Find where the given text appears and provide that cell's center as [x, y] coordinate. 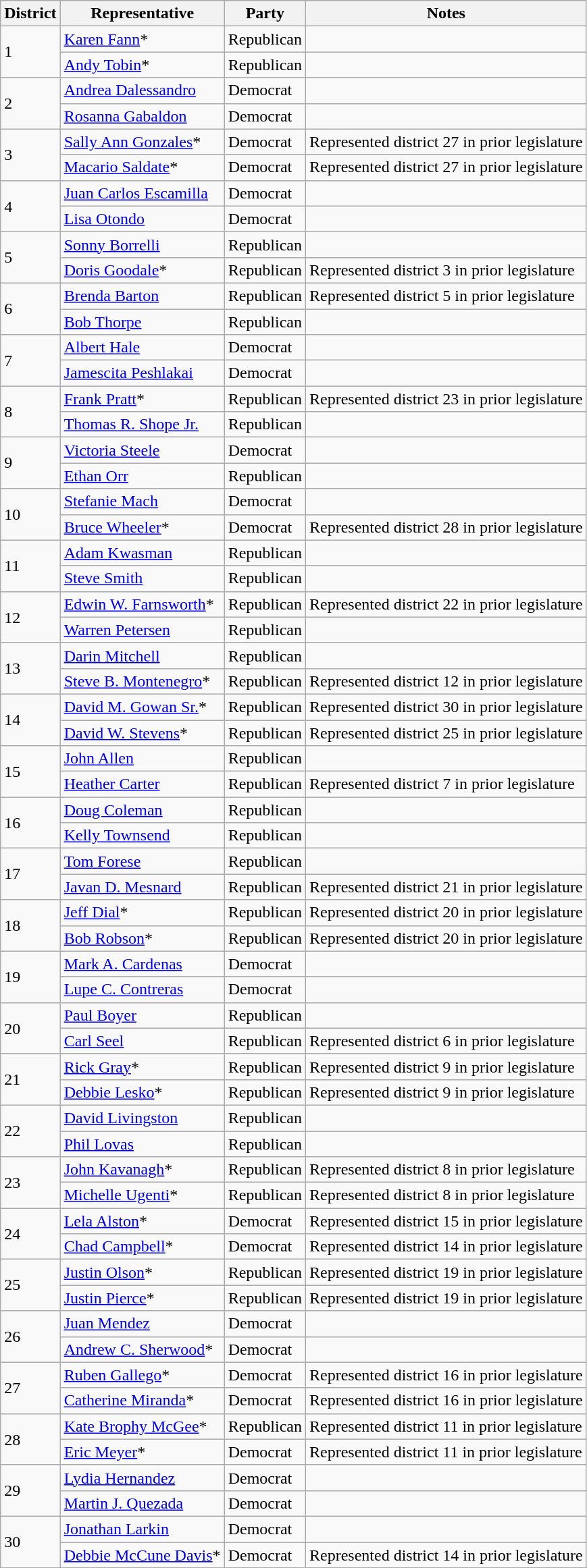
4 [30, 206]
Andrea Dalessandro [142, 90]
1 [30, 52]
Brenda Barton [142, 296]
Notes [446, 13]
Bob Thorpe [142, 322]
Juan Carlos Escamilla [142, 193]
Steve Smith [142, 578]
13 [30, 668]
22 [30, 1131]
Carl Seel [142, 1041]
Darin Mitchell [142, 655]
30 [30, 1542]
District [30, 13]
Heather Carter [142, 784]
Steve B. Montenegro* [142, 681]
Debbie McCune Davis* [142, 1555]
Phil Lovas [142, 1144]
Lupe C. Contreras [142, 990]
Albert Hale [142, 348]
2 [30, 103]
Victoria Steele [142, 450]
Andrew C. Sherwood* [142, 1349]
7 [30, 360]
Represented district 22 in prior legislature [446, 604]
Kate Brophy McGee* [142, 1426]
Kelly Townsend [142, 836]
21 [30, 1079]
Martin J. Quezada [142, 1503]
25 [30, 1285]
Mark A. Cardenas [142, 964]
Represented district 30 in prior legislature [446, 707]
8 [30, 412]
David W. Stevens* [142, 732]
John Allen [142, 759]
Represented district 28 in prior legislature [446, 527]
Doris Goodale* [142, 270]
David Livingston [142, 1118]
Chad Campbell* [142, 1247]
Debbie Lesko* [142, 1092]
Adam Kwasman [142, 553]
10 [30, 514]
Justin Olson* [142, 1272]
Thomas R. Shope Jr. [142, 425]
Represented district 6 in prior legislature [446, 1041]
Represented district 23 in prior legislature [446, 399]
Rick Gray* [142, 1066]
17 [30, 874]
Representative [142, 13]
12 [30, 617]
Andy Tobin* [142, 65]
Catherine Miranda* [142, 1401]
3 [30, 155]
Represented district 25 in prior legislature [446, 732]
Rosanna Gabaldon [142, 116]
Eric Meyer* [142, 1452]
Frank Pratt* [142, 399]
Michelle Ugenti* [142, 1195]
Doug Coleman [142, 810]
Justin Pierce* [142, 1298]
14 [30, 720]
Sally Ann Gonzales* [142, 142]
Edwin W. Farnsworth* [142, 604]
19 [30, 977]
Tom Forese [142, 861]
29 [30, 1490]
Party [265, 13]
Ethan Orr [142, 476]
23 [30, 1183]
Lisa Otondo [142, 219]
11 [30, 566]
Represented district 15 in prior legislature [446, 1221]
Represented district 3 in prior legislature [446, 270]
6 [30, 308]
Stefanie Mach [142, 502]
Represented district 12 in prior legislature [446, 681]
Represented district 5 in prior legislature [446, 296]
Lydia Hernandez [142, 1478]
Warren Petersen [142, 630]
15 [30, 772]
Lela Alston* [142, 1221]
16 [30, 823]
Karen Fann* [142, 39]
Ruben Gallego* [142, 1375]
20 [30, 1028]
John Kavanagh* [142, 1170]
Bob Robson* [142, 938]
Represented district 21 in prior legislature [446, 887]
Javan D. Mesnard [142, 887]
Bruce Wheeler* [142, 527]
Juan Mendez [142, 1324]
Jamescita Peshlakai [142, 373]
Sonny Borrelli [142, 244]
Represented district 7 in prior legislature [446, 784]
18 [30, 925]
Paul Boyer [142, 1015]
9 [30, 463]
24 [30, 1234]
Macario Saldate* [142, 167]
28 [30, 1439]
David M. Gowan Sr.* [142, 707]
27 [30, 1388]
Jeff Dial* [142, 913]
5 [30, 257]
26 [30, 1336]
Jonathan Larkin [142, 1529]
